Identify which cell holds the provided text, then report its (X, Y) central coordinate. 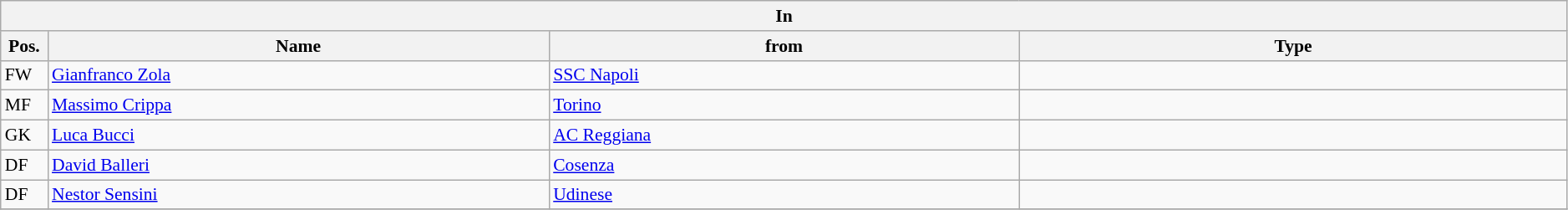
Cosenza (784, 165)
In (784, 16)
Nestor Sensini (298, 195)
Type (1293, 46)
Luca Bucci (298, 136)
from (784, 46)
GK (24, 136)
FW (24, 75)
Udinese (784, 195)
Pos. (24, 46)
Massimo Crippa (298, 105)
Name (298, 46)
Gianfranco Zola (298, 75)
AC Reggiana (784, 136)
David Balleri (298, 165)
MF (24, 105)
Torino (784, 105)
SSC Napoli (784, 75)
